Determine the [X, Y] coordinate at the center of the cell enclosing the given text.  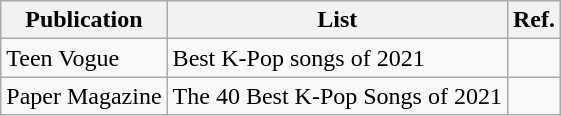
Paper Magazine [84, 96]
List [337, 20]
Best K-Pop songs of 2021 [337, 58]
Teen Vogue [84, 58]
Ref. [534, 20]
The 40 Best K-Pop Songs of 2021 [337, 96]
Publication [84, 20]
